For the text-containing cell, return its midpoint in (x, y) coordinate format. 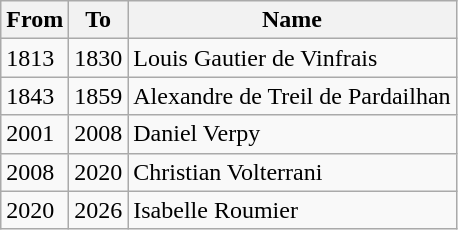
2001 (35, 134)
1813 (35, 58)
2026 (98, 210)
1843 (35, 96)
Alexandre de Treil de Pardailhan (292, 96)
From (35, 20)
Name (292, 20)
1830 (98, 58)
To (98, 20)
1859 (98, 96)
Isabelle Roumier (292, 210)
Louis Gautier de Vinfrais (292, 58)
Daniel Verpy (292, 134)
Christian Volterrani (292, 172)
